Determine the [X, Y] coordinate at the center of the cell enclosing the given text.  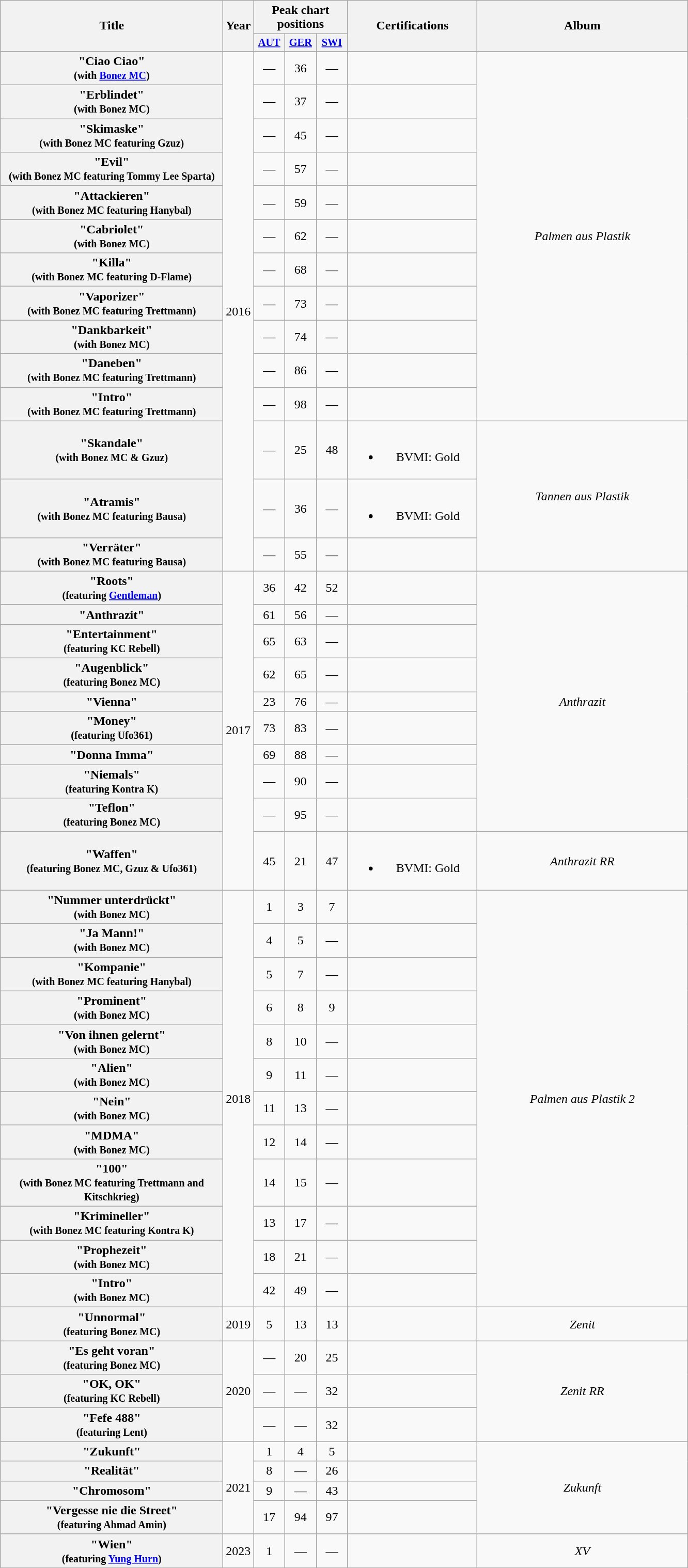
88 [301, 755]
"Money"(featuring Ufo361) [112, 728]
GER [301, 43]
"Donna Imma" [112, 755]
2023 [239, 1551]
"Anthrazit" [112, 614]
"Augenblick"(featuring Bonez MC) [112, 675]
26 [332, 1471]
43 [332, 1491]
48 [332, 450]
"Kompanie"(with Bonez MC featuring Hanybal) [112, 974]
Zenit RR [583, 1391]
"100"(with Bonez MC featuring Trettmann and Kitschkrieg) [112, 1182]
Album [583, 26]
"Niemals"(featuring Kontra K) [112, 782]
2017 [239, 731]
2016 [239, 311]
"Fefe 488"(featuring Lent) [112, 1425]
74 [301, 337]
Zenit [583, 1324]
"Verräter"(with Bonez MC featuring Bausa) [112, 555]
76 [301, 702]
2018 [239, 1099]
"Prominent"(with Bonez MC) [112, 1008]
"Vaporizer"(with Bonez MC featuring Trettmann) [112, 304]
97 [332, 1517]
"Zukunft" [112, 1451]
Tannen aus Plastik [583, 496]
Peak chart positions [301, 18]
"MDMA"(with Bonez MC) [112, 1142]
"Killa"(with Bonez MC featuring D-Flame) [112, 270]
Year [239, 26]
83 [301, 728]
56 [301, 614]
47 [332, 861]
"Daneben"(with Bonez MC featuring Trettmann) [112, 371]
"Dankbarkeit"(with Bonez MC) [112, 337]
Certifications [412, 26]
98 [301, 404]
XV [583, 1551]
"Alien"(with Bonez MC) [112, 1075]
Palmen aus Plastik 2 [583, 1099]
"Prophezeit"(with Bonez MC) [112, 1257]
SWI [332, 43]
"Krimineller"(with Bonez MC featuring Kontra K) [112, 1224]
10 [301, 1041]
"OK, OK"(featuring KC Rebell) [112, 1391]
52 [332, 588]
Anthrazit [583, 701]
86 [301, 371]
49 [301, 1291]
57 [301, 169]
"Intro"(with Bonez MC) [112, 1291]
"Atramis"(with Bonez MC featuring Bausa) [112, 508]
"Roots"(featuring Gentleman) [112, 588]
15 [301, 1182]
"Teflon"(featuring Bonez MC) [112, 815]
6 [270, 1008]
"Erblindet"(with Bonez MC) [112, 102]
"Waffen"(featuring Bonez MC, Gzuz & Ufo361) [112, 861]
"Nummer unterdrückt"(with Bonez MC) [112, 907]
"Chromosom" [112, 1491]
59 [301, 202]
"Nein"(with Bonez MC) [112, 1108]
55 [301, 555]
"Entertainment"(featuring KC Rebell) [112, 641]
"Cabriolet"(with Bonez MC) [112, 236]
37 [301, 102]
"Realität" [112, 1471]
69 [270, 755]
2021 [239, 1488]
"Vienna" [112, 702]
63 [301, 641]
68 [301, 270]
"Intro"(with Bonez MC featuring Trettmann) [112, 404]
3 [301, 907]
23 [270, 702]
12 [270, 1142]
20 [301, 1358]
Palmen aus Plastik [583, 236]
"Vergesse nie die Street"(featuring Ahmad Amin) [112, 1517]
"Ciao Ciao"(with Bonez MC) [112, 68]
"Von ihnen gelernt"(with Bonez MC) [112, 1041]
"Unnormal"(featuring Bonez MC) [112, 1324]
95 [301, 815]
Anthrazit RR [583, 861]
"Skandale"(with Bonez MC & Gzuz) [112, 450]
"Evil"(with Bonez MC featuring Tommy Lee Sparta) [112, 169]
2019 [239, 1324]
94 [301, 1517]
90 [301, 782]
Title [112, 26]
61 [270, 614]
AUT [270, 43]
2020 [239, 1391]
"Ja Mann!"(with Bonez MC) [112, 941]
18 [270, 1257]
Zukunft [583, 1488]
"Es geht voran"(featuring Bonez MC) [112, 1358]
"Attackieren"(with Bonez MC featuring Hanybal) [112, 202]
"Skimaske"(with Bonez MC featuring Gzuz) [112, 135]
"Wien"(featuring Yung Hurn) [112, 1551]
